Identify which cell holds the provided text, then report its (X, Y) central coordinate. 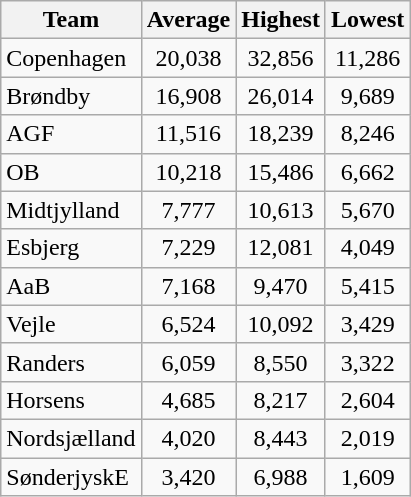
16,908 (188, 96)
Esbjerg (71, 248)
6,988 (281, 477)
Vejle (71, 324)
3,420 (188, 477)
7,777 (188, 210)
10,218 (188, 172)
4,685 (188, 400)
18,239 (281, 134)
6,059 (188, 362)
Nordsjælland (71, 438)
11,516 (188, 134)
3,322 (367, 362)
3,429 (367, 324)
26,014 (281, 96)
Randers (71, 362)
1,609 (367, 477)
Average (188, 20)
SønderjyskE (71, 477)
15,486 (281, 172)
20,038 (188, 58)
AGF (71, 134)
9,689 (367, 96)
4,020 (188, 438)
7,229 (188, 248)
Midtjylland (71, 210)
8,246 (367, 134)
6,524 (188, 324)
Highest (281, 20)
4,049 (367, 248)
AaB (71, 286)
8,443 (281, 438)
OB (71, 172)
8,550 (281, 362)
5,415 (367, 286)
5,670 (367, 210)
32,856 (281, 58)
Horsens (71, 400)
9,470 (281, 286)
12,081 (281, 248)
11,286 (367, 58)
2,604 (367, 400)
2,019 (367, 438)
Lowest (367, 20)
10,092 (281, 324)
Copenhagen (71, 58)
6,662 (367, 172)
7,168 (188, 286)
8,217 (281, 400)
Brøndby (71, 96)
10,613 (281, 210)
Team (71, 20)
